For the text-containing cell, return its midpoint in (x, y) coordinate format. 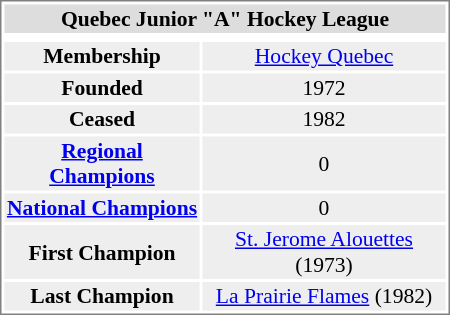
First Champion (102, 252)
Ceased (102, 119)
St. Jerome Alouettes (1973) (324, 252)
1982 (324, 119)
La Prairie Flames (1982) (324, 296)
Quebec Junior "A" Hockey League (224, 18)
Last Champion (102, 296)
1972 (324, 88)
Regional Champions (102, 163)
Founded (102, 88)
Membership (102, 56)
National Champions (102, 208)
Hockey Quebec (324, 56)
